Locate the cell with the specified text and output its [X, Y] center coordinate. 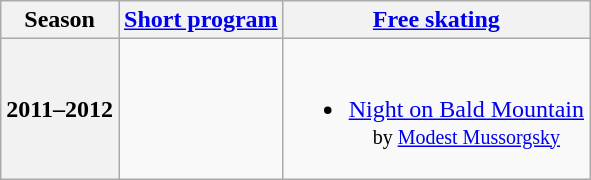
Season [60, 20]
2011–2012 [60, 109]
Night on Bald Mountain by Modest Mussorgsky [436, 109]
Free skating [436, 20]
Short program [200, 20]
